Search for the cell housing the specified text and yield its [x, y] center coordinate. 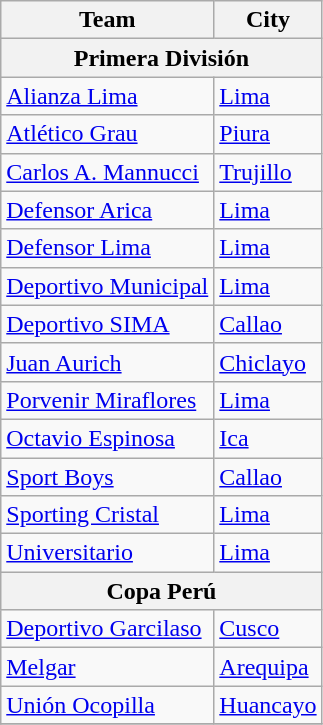
Primera División [162, 58]
Deportivo Garcilaso [108, 629]
Ica [268, 438]
Deportivo Municipal [108, 286]
Carlos A. Mannucci [108, 172]
Unión Ocopilla [108, 705]
Juan Aurich [108, 362]
Porvenir Miraflores [108, 400]
Piura [268, 134]
Universitario [108, 553]
Defensor Arica [108, 210]
Chiclayo [268, 362]
Defensor Lima [108, 248]
Trujillo [268, 172]
Team [108, 20]
Deportivo SIMA [108, 324]
Sporting Cristal [108, 515]
Arequipa [268, 667]
Copa Perú [162, 591]
Cusco [268, 629]
Octavio Espinosa [108, 438]
City [268, 20]
Atlético Grau [108, 134]
Sport Boys [108, 477]
Alianza Lima [108, 96]
Huancayo [268, 705]
Melgar [108, 667]
